Locate the cell with the specified text and output its (X, Y) center coordinate. 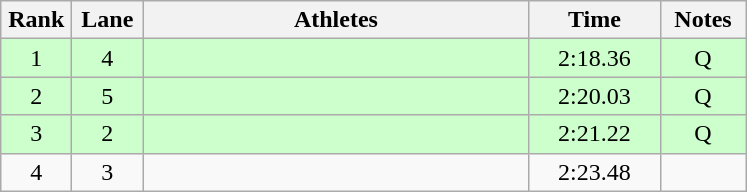
2:18.36 (594, 58)
2:21.22 (594, 134)
Notes (703, 20)
Athletes (336, 20)
5 (108, 96)
2:20.03 (594, 96)
Time (594, 20)
1 (36, 58)
Lane (108, 20)
2:23.48 (594, 172)
Rank (36, 20)
